Return [x, y] of the center of cell containing provided text 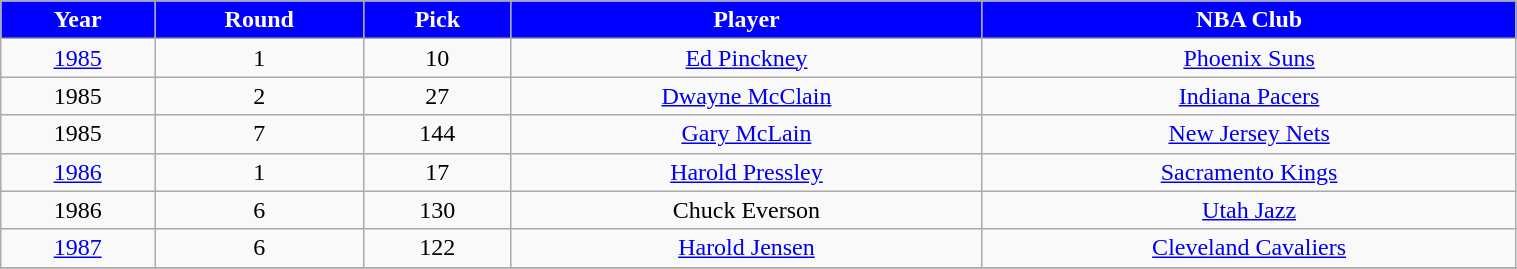
122 [438, 248]
NBA Club [1249, 20]
130 [438, 210]
Pick [438, 20]
Harold Jensen [746, 248]
Phoenix Suns [1249, 58]
144 [438, 134]
Harold Pressley [746, 172]
2 [260, 96]
7 [260, 134]
Ed Pinckney [746, 58]
Indiana Pacers [1249, 96]
Gary McLain [746, 134]
Dwayne McClain [746, 96]
17 [438, 172]
Player [746, 20]
Year [78, 20]
10 [438, 58]
Chuck Everson [746, 210]
Cleveland Cavaliers [1249, 248]
1987 [78, 248]
Utah Jazz [1249, 210]
New Jersey Nets [1249, 134]
27 [438, 96]
Round [260, 20]
Sacramento Kings [1249, 172]
